Locate the cell with the specified text and output its (x, y) center coordinate. 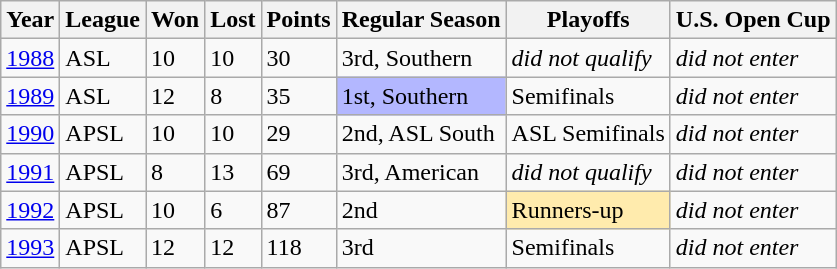
2nd (421, 210)
3rd (421, 248)
3rd, American (421, 172)
League (103, 20)
Points (298, 20)
87 (298, 210)
118 (298, 248)
Won (176, 20)
2nd, ASL South (421, 134)
1988 (30, 58)
30 (298, 58)
1st, Southern (421, 96)
1993 (30, 248)
Lost (233, 20)
69 (298, 172)
Runners-up (588, 210)
Regular Season (421, 20)
1990 (30, 134)
ASL Semifinals (588, 134)
35 (298, 96)
1989 (30, 96)
13 (233, 172)
U.S. Open Cup (753, 20)
29 (298, 134)
Playoffs (588, 20)
3rd, Southern (421, 58)
1992 (30, 210)
6 (233, 210)
Year (30, 20)
1991 (30, 172)
